Find where the given text appears and provide that cell's center as [x, y] coordinate. 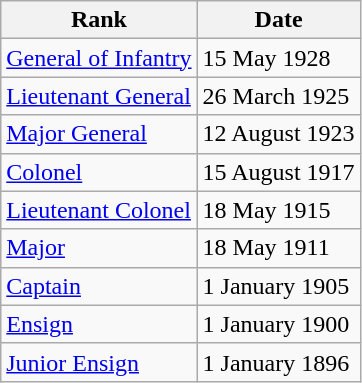
Lieutenant Colonel [99, 210]
26 March 1925 [278, 96]
Lieutenant General [99, 96]
18 May 1911 [278, 248]
General of Infantry [99, 58]
1 January 1896 [278, 362]
Ensign [99, 324]
15 August 1917 [278, 172]
12 August 1923 [278, 134]
Junior Ensign [99, 362]
Rank [99, 20]
1 January 1900 [278, 324]
Captain [99, 286]
18 May 1915 [278, 210]
Date [278, 20]
Colonel [99, 172]
Major General [99, 134]
Major [99, 248]
15 May 1928 [278, 58]
1 January 1905 [278, 286]
